Provide the (X, Y) coordinate of the cell's center where the given text is located.  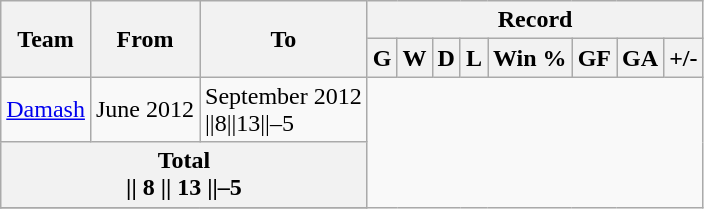
September 2012||8||13||–5 (284, 110)
To (284, 39)
Team (46, 39)
Damash (46, 110)
G (382, 58)
W (414, 58)
L (474, 58)
+/- (684, 58)
Record (535, 20)
GA (640, 58)
Total|| 8 || 13 ||–5 (184, 174)
GF (594, 58)
Win % (530, 58)
D (446, 58)
June 2012 (144, 110)
From (144, 39)
